Search for the cell housing the specified text and yield its [x, y] center coordinate. 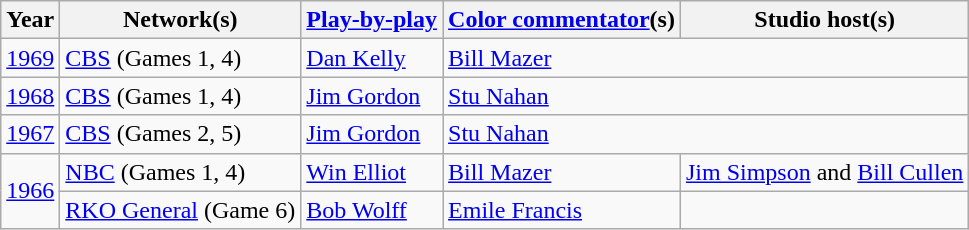
Color commentator(s) [562, 20]
Bob Wolff [372, 210]
Year [30, 20]
Win Elliot [372, 172]
Network(s) [180, 20]
1967 [30, 134]
Studio host(s) [824, 20]
RKO General (Game 6) [180, 210]
Dan Kelly [372, 58]
1968 [30, 96]
Play-by-play [372, 20]
1966 [30, 191]
CBS (Games 2, 5) [180, 134]
Jim Simpson and Bill Cullen [824, 172]
Emile Francis [562, 210]
1969 [30, 58]
NBC (Games 1, 4) [180, 172]
